Search for the cell housing the specified text and yield its (x, y) center coordinate. 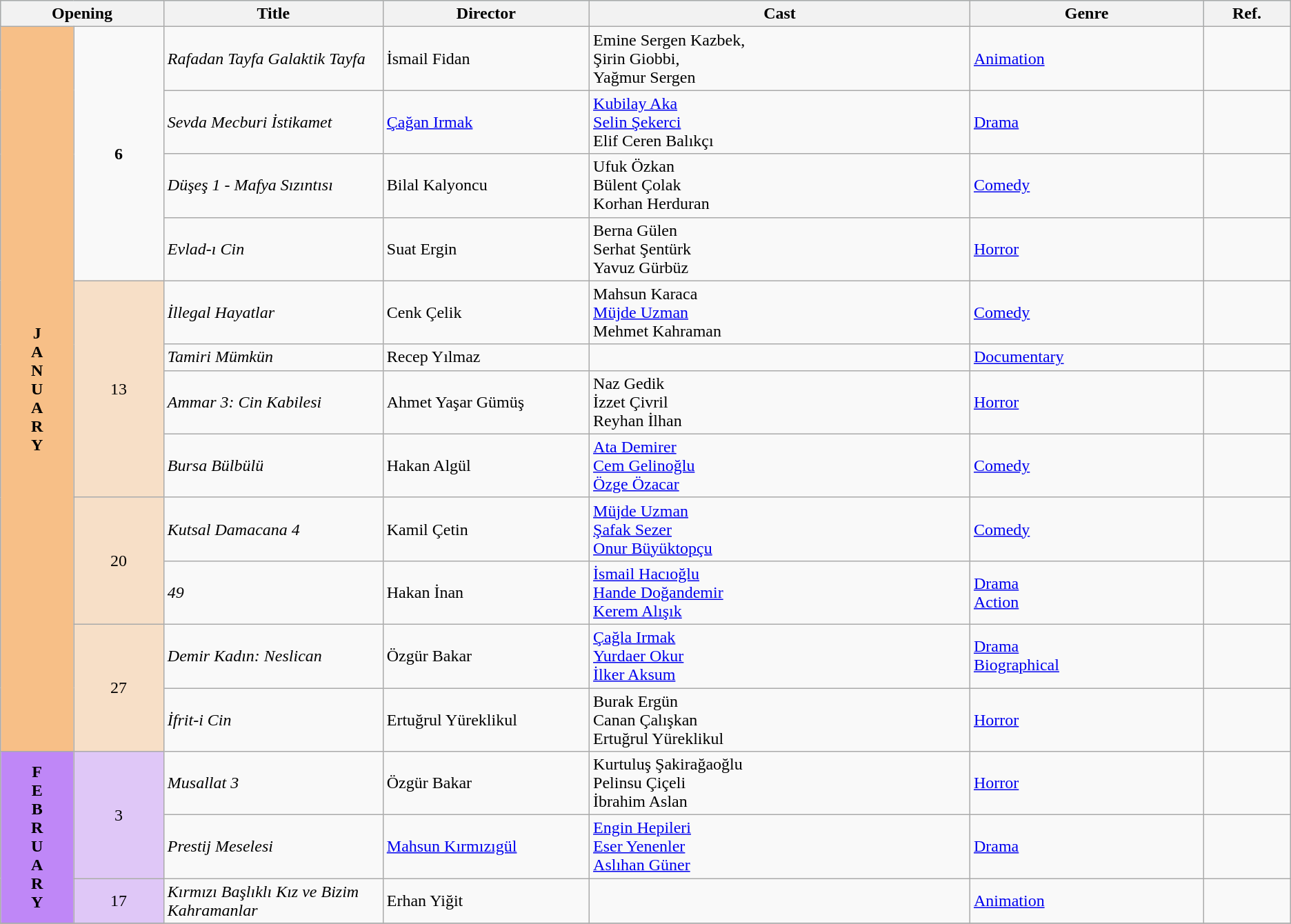
DramaBiographical (1086, 656)
Kubilay Aka Selin Şekerci Elif Ceren Balıkçı (780, 122)
27 (119, 687)
Hakan Algül (486, 465)
Recep Yılmaz (486, 357)
Erhan Yiğit (486, 901)
6 (119, 154)
Ata Demirer Cem Gelinoğlu Özge Özacar (780, 465)
Suat Ergin (486, 249)
Kırmızı Başlıklı Kız ve Bizim Kahramanlar (273, 901)
Ref. (1247, 14)
Tamiri Mümkün (273, 357)
Musallat 3 (273, 783)
Cast (780, 14)
Engin Hepileri Eser Yenenler Aslıhan Güner (780, 847)
İfrit-i Cin (273, 720)
Bilal Kalyoncu (486, 185)
Mahsun Kırmızıgül (486, 847)
İsmail Fidan (486, 59)
Rafadan Tayfa Galaktik Tayfa (273, 59)
Ertuğrul Yüreklikul (486, 720)
Demir Kadın: Neslican (273, 656)
FEBRUARY (37, 837)
Hakan İnan (486, 592)
Kamil Çetin (486, 529)
Emine Sergen Kazbek, Şirin Giobbi, Yağmur Sergen (780, 59)
Documentary (1086, 357)
Çağla Irmak Yurdaer Okur İlker Aksum (780, 656)
Drama Action (1086, 592)
Ufuk Özkan Bülent Çolak Korhan Herduran (780, 185)
Sevda Mecburi İstikamet (273, 122)
Kutsal Damacana 4 (273, 529)
Burak Ergün Canan Çalışkan Ertuğrul Yüreklikul (780, 720)
Director (486, 14)
Title (273, 14)
Mahsun Karaca Müjde Uzman Mehmet Kahraman (780, 312)
Berna Gülen Serhat Şentürk Yavuz Gürbüz (780, 249)
Opening (83, 14)
Ahmet Yaşar Gümüş (486, 402)
3 (119, 815)
Evlad-ı Cin (273, 249)
İllegal Hayatlar (273, 312)
Kurtuluş Şakirağaoğlu Pelinsu Çiçeli İbrahim Aslan (780, 783)
Ammar 3: Cin Kabilesi (273, 402)
Müjde Uzman Şafak Sezer Onur Büyüktopçu (780, 529)
17 (119, 901)
JANUARY (37, 389)
Genre (1086, 14)
49 (273, 592)
Prestij Meselesi (273, 847)
Çağan Irmak (486, 122)
Düşeş 1 - Mafya Sızıntısı (273, 185)
Naz Gedik İzzet Çivril Reyhan İlhan (780, 402)
Bursa Bülbülü (273, 465)
İsmail Hacıoğlu Hande Doğandemir Kerem Alışık (780, 592)
Cenk Çelik (486, 312)
13 (119, 389)
20 (119, 561)
